From the cell containing the given text, extract its center point as [X, Y] coordinate. 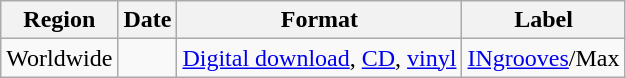
Digital download, CD, vinyl [320, 58]
Region [60, 20]
Worldwide [60, 58]
Label [544, 20]
INgrooves/Max [544, 58]
Format [320, 20]
Date [148, 20]
